From the cell containing the given text, extract its center point as (x, y) coordinate. 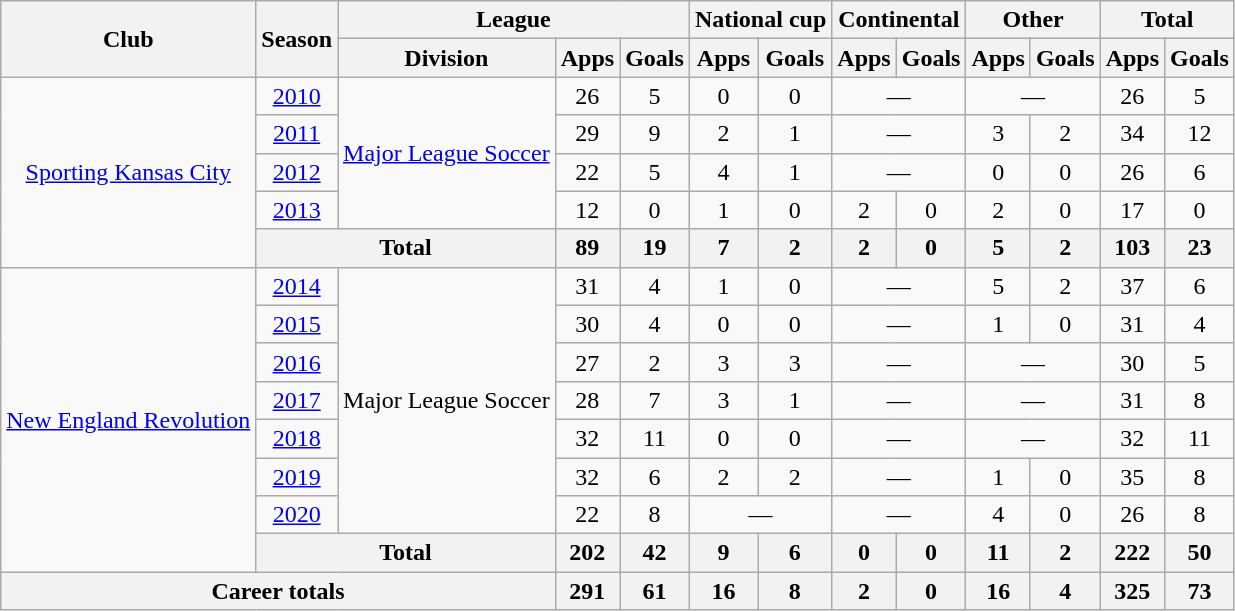
28 (587, 400)
2010 (297, 96)
202 (587, 553)
325 (1132, 591)
37 (1132, 286)
2014 (297, 286)
35 (1132, 477)
Division (447, 58)
73 (1200, 591)
Career totals (278, 591)
League (514, 20)
23 (1200, 248)
17 (1132, 210)
2013 (297, 210)
19 (655, 248)
2011 (297, 134)
89 (587, 248)
42 (655, 553)
2015 (297, 324)
2012 (297, 172)
2020 (297, 515)
222 (1132, 553)
New England Revolution (128, 419)
27 (587, 362)
2017 (297, 400)
50 (1200, 553)
Season (297, 39)
2019 (297, 477)
Sporting Kansas City (128, 172)
Continental (899, 20)
61 (655, 591)
2018 (297, 438)
National cup (760, 20)
2016 (297, 362)
Other (1033, 20)
103 (1132, 248)
291 (587, 591)
Club (128, 39)
34 (1132, 134)
29 (587, 134)
